Find where the given text appears and provide that cell's center as (X, Y) coordinate. 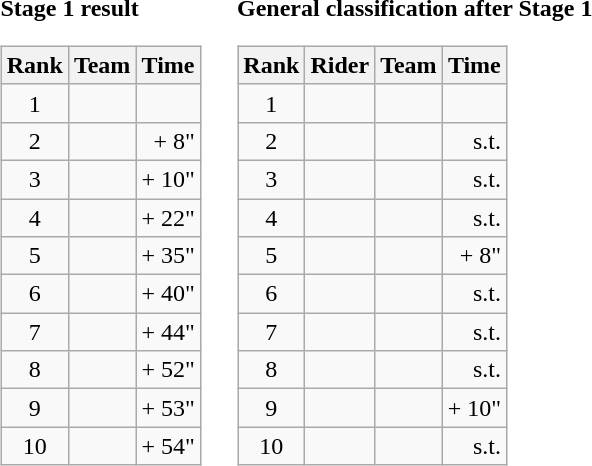
+ 44" (168, 332)
Rider (340, 65)
+ 52" (168, 370)
+ 40" (168, 294)
+ 54" (168, 446)
+ 53" (168, 408)
+ 22" (168, 217)
+ 35" (168, 256)
